Locate the cell with the specified text and output its [x, y] center coordinate. 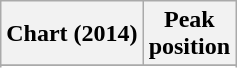
Chart (2014) [72, 34]
Peakposition [189, 34]
